Find where the given text appears and provide that cell's center as [X, Y] coordinate. 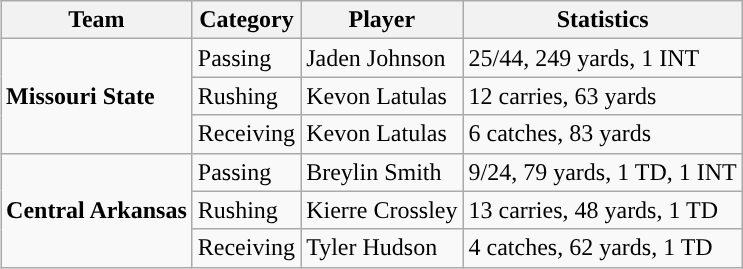
25/44, 249 yards, 1 INT [602, 58]
Kierre Crossley [382, 210]
Missouri State [97, 96]
Central Arkansas [97, 210]
12 carries, 63 yards [602, 96]
9/24, 79 yards, 1 TD, 1 INT [602, 172]
6 catches, 83 yards [602, 134]
13 carries, 48 yards, 1 TD [602, 210]
Jaden Johnson [382, 58]
Player [382, 20]
Breylin Smith [382, 172]
Statistics [602, 20]
4 catches, 62 yards, 1 TD [602, 248]
Tyler Hudson [382, 248]
Team [97, 20]
Category [246, 20]
